Scan for the cell matching the given text and deliver its (X, Y) coordinate at center. 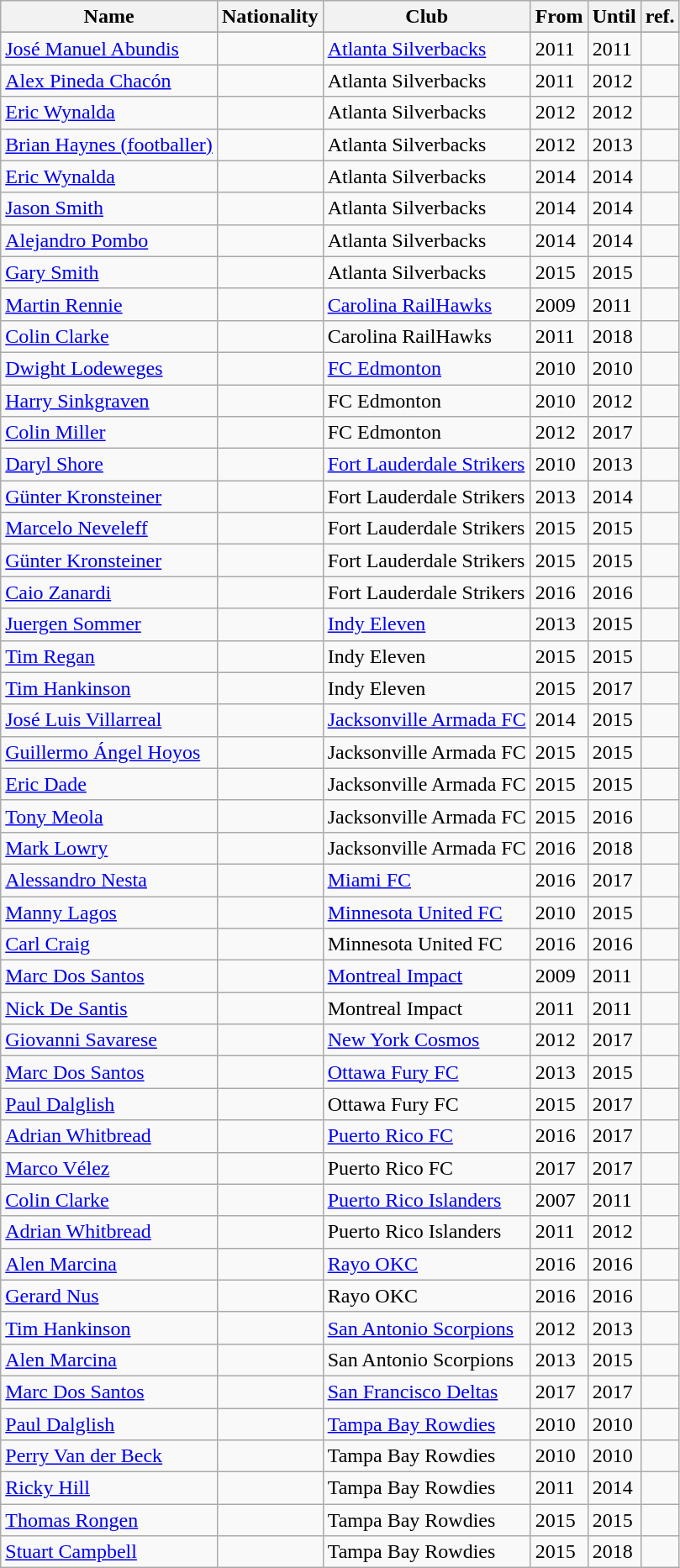
Tim Regan (109, 656)
Dwight Lodeweges (109, 368)
Alessandro Nesta (109, 880)
2007 (559, 1200)
Miami FC (427, 880)
Thomas Rongen (109, 1520)
From (559, 17)
Juergen Sommer (109, 624)
Harry Sinkgraven (109, 401)
Gary Smith (109, 272)
Marco Vélez (109, 1168)
Gerard Nus (109, 1296)
Mark Lowry (109, 848)
Ricky Hill (109, 1488)
Jason Smith (109, 208)
Marcelo Neveleff (109, 529)
Carl Craig (109, 944)
Caio Zanardi (109, 592)
Brian Haynes (footballer) (109, 145)
New York Cosmos (427, 1040)
Alejandro Pombo (109, 240)
Manny Lagos (109, 912)
Guillermo Ángel Hoyos (109, 752)
José Luis Villarreal (109, 720)
Club (427, 17)
San Francisco Deltas (427, 1392)
Colin Miller (109, 433)
Giovanni Savarese (109, 1040)
Daryl Shore (109, 465)
ref. (660, 17)
Name (109, 17)
Nationality (270, 17)
José Manuel Abundis (109, 49)
Stuart Campbell (109, 1552)
Martin Rennie (109, 304)
Eric Dade (109, 784)
Tony Meola (109, 816)
Perry Van der Beck (109, 1456)
Alex Pineda Chacón (109, 81)
Until (614, 17)
Nick De Santis (109, 1008)
